For the text-containing cell, return its midpoint in (X, Y) coordinate format. 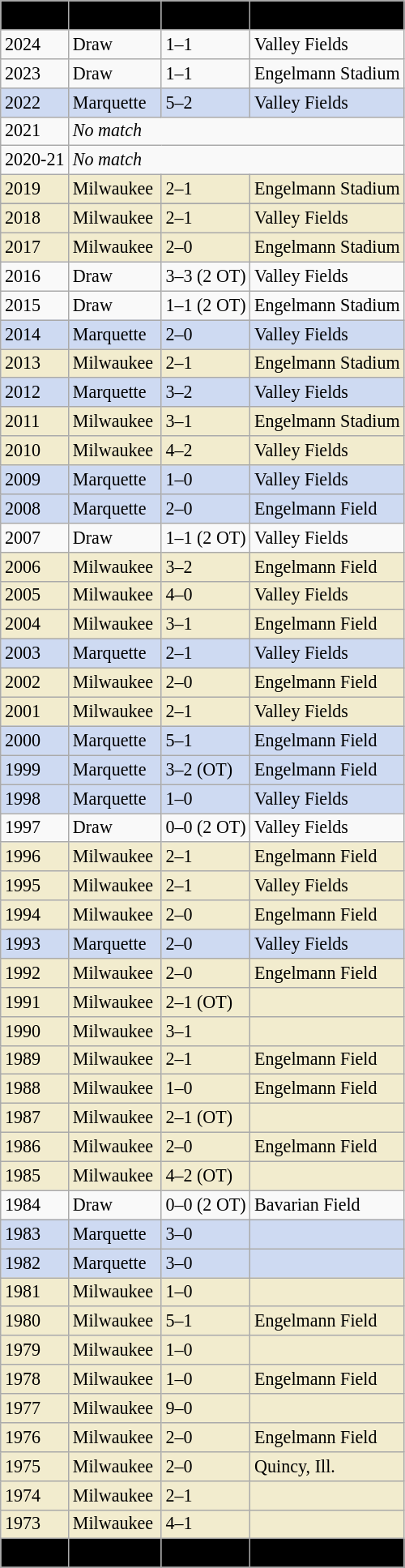
1991 (35, 1002)
Year (35, 15)
1996 (35, 857)
2017 (35, 247)
3–2 (OT) (206, 770)
1978 (35, 1379)
2011 (35, 421)
1976 (35, 1437)
2024 (35, 44)
2015 (35, 305)
2002 (35, 682)
4–2 (OT) (206, 1176)
2021 (35, 131)
1994 (35, 915)
2006 (35, 566)
1995 (35, 886)
2008 (35, 508)
4–0 (206, 596)
Location (327, 15)
1989 (35, 1060)
2001 (35, 711)
1992 (35, 972)
2014 (35, 334)
2004 (35, 625)
31–12–7 (206, 1553)
9–0 (206, 1408)
Quincy, Ill. (327, 1466)
1986 (35, 1147)
2022 (35, 102)
1974 (35, 1495)
1980 (35, 1321)
2013 (35, 363)
3–3 (2 OT) (206, 276)
1993 (35, 943)
2019 (35, 189)
1981 (35, 1292)
2016 (35, 276)
2020-21 (35, 160)
1998 (35, 798)
1982 (35, 1263)
1983 (35, 1234)
2012 (35, 392)
2018 (35, 218)
2009 (35, 479)
1973 (35, 1524)
1999 (35, 770)
1990 (35, 1031)
4–1 (206, 1524)
Bavarian Field (327, 1205)
4–2 (206, 451)
1977 (35, 1408)
1985 (35, 1176)
Series (35, 1553)
1975 (35, 1466)
1987 (35, 1117)
1979 (35, 1350)
Score (206, 15)
Winner (115, 15)
2005 (35, 596)
5–2 (206, 102)
2023 (35, 73)
2003 (35, 653)
2010 (35, 451)
50 matches (327, 1553)
1988 (35, 1089)
2000 (35, 741)
1984 (35, 1205)
1997 (35, 827)
2007 (35, 537)
